Output the (x, y) coordinate of the center of the cell containing the given text.  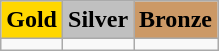
Silver (98, 20)
Gold (32, 20)
Bronze (176, 20)
